Output the (x, y) coordinate of the center of the cell containing the given text.  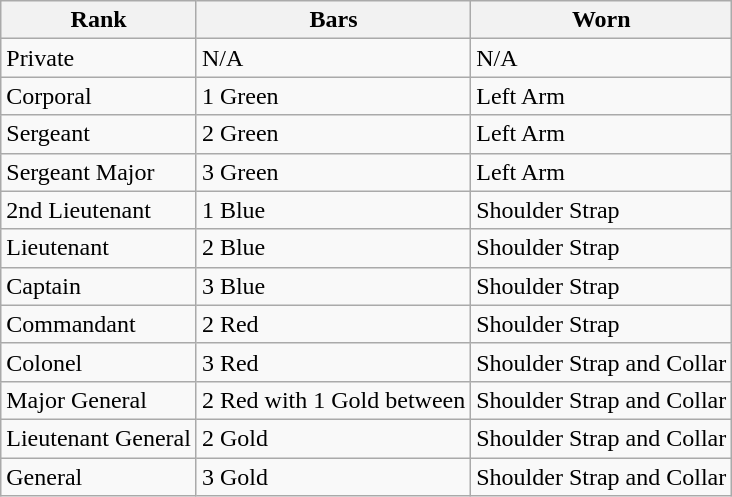
Sergeant (99, 134)
3 Blue (333, 286)
Lieutenant (99, 248)
Corporal (99, 96)
Sergeant Major (99, 172)
1 Green (333, 96)
Private (99, 58)
Bars (333, 20)
Commandant (99, 324)
General (99, 477)
Lieutenant General (99, 438)
2 Blue (333, 248)
2 Green (333, 134)
Rank (99, 20)
1 Blue (333, 210)
3 Green (333, 172)
2 Red (333, 324)
Worn (602, 20)
3 Red (333, 362)
3 Gold (333, 477)
2 Red with 1 Gold between (333, 400)
Major General (99, 400)
Captain (99, 286)
2nd Lieutenant (99, 210)
Colonel (99, 362)
2 Gold (333, 438)
